Extract the (X, Y) coordinate from the center of the cell holding the provided text.  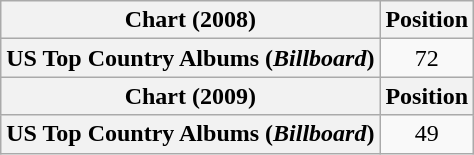
49 (427, 134)
Chart (2009) (190, 96)
72 (427, 58)
Chart (2008) (190, 20)
